Determine the [X, Y] coordinate at the center of the cell enclosing the given text.  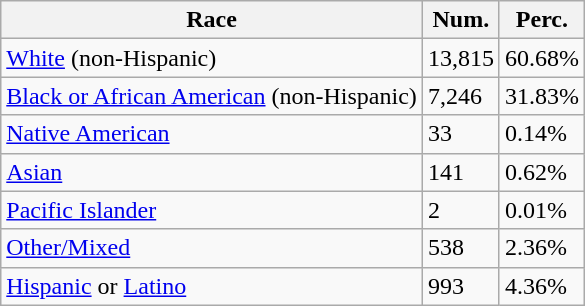
Other/Mixed [212, 248]
2.36% [542, 248]
7,246 [460, 96]
Num. [460, 20]
993 [460, 286]
0.14% [542, 134]
Perc. [542, 20]
538 [460, 248]
Asian [212, 172]
Race [212, 20]
Black or African American (non-Hispanic) [212, 96]
Native American [212, 134]
13,815 [460, 58]
2 [460, 210]
31.83% [542, 96]
White (non-Hispanic) [212, 58]
141 [460, 172]
0.01% [542, 210]
0.62% [542, 172]
Pacific Islander [212, 210]
Hispanic or Latino [212, 286]
4.36% [542, 286]
33 [460, 134]
60.68% [542, 58]
